Return the (x, y) coordinate for the center point of the cell that contains the specified text.  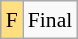
F (12, 20)
Final (50, 20)
